Provide the (X, Y) coordinate of the cell's center where the given text is located.  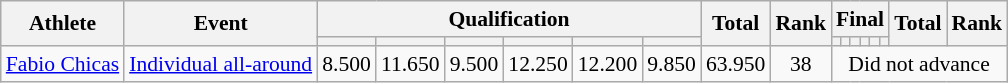
9.850 (672, 64)
11.650 (410, 64)
Qualification (509, 19)
Individual all-around (220, 64)
8.500 (346, 64)
Athlete (62, 24)
Did not advance (919, 64)
38 (800, 64)
Final (860, 19)
9.500 (474, 64)
12.250 (538, 64)
63.950 (736, 64)
Event (220, 24)
Fabio Chicas (62, 64)
12.200 (608, 64)
